Output the [x, y] coordinate of the center of the cell containing the given text.  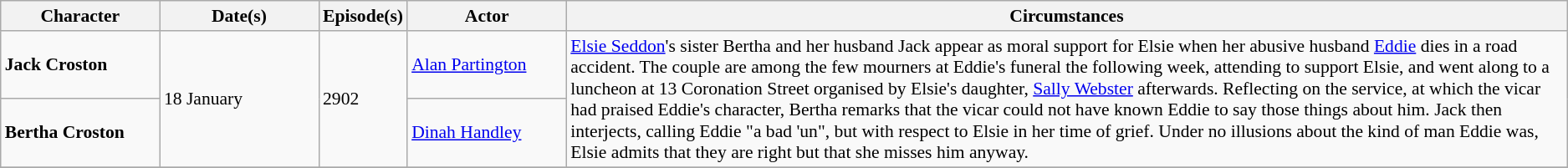
Bertha Croston [80, 133]
Character [80, 16]
Dinah Handley [487, 133]
18 January [239, 99]
Date(s) [239, 16]
Circumstances [1066, 16]
Alan Partington [487, 65]
Actor [487, 16]
2902 [363, 99]
Jack Croston [80, 65]
Episode(s) [363, 16]
